Extract the (x, y) coordinate from the center of the cell holding the provided text.  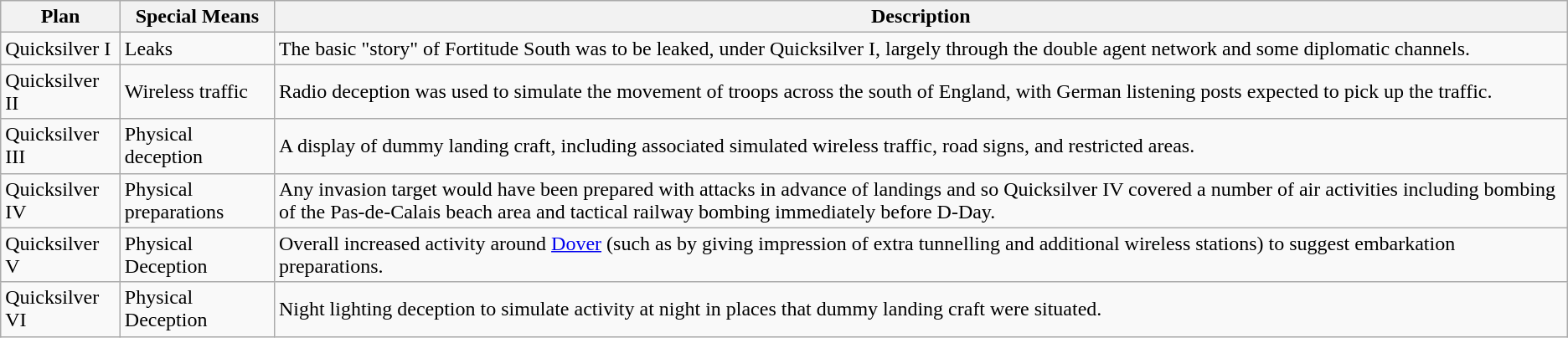
Description (921, 17)
The basic "story" of Fortitude South was to be leaked, under Quicksilver I, largely through the double agent network and some diplomatic channels. (921, 49)
Physical deception (197, 146)
Physical preparations (197, 201)
A display of dummy landing craft, including associated simulated wireless traffic, road signs, and restricted areas. (921, 146)
Quicksilver IV (60, 201)
Plan (60, 17)
Quicksilver V (60, 254)
Radio deception was used to simulate the movement of troops across the south of England, with German listening posts expected to pick up the traffic. (921, 92)
Wireless traffic (197, 92)
Quicksilver VI (60, 310)
Special Means (197, 17)
Quicksilver I (60, 49)
Leaks (197, 49)
Quicksilver III (60, 146)
Night lighting deception to simulate activity at night in places that dummy landing craft were situated. (921, 310)
Quicksilver II (60, 92)
